Scan for the cell matching the given text and deliver its (X, Y) coordinate at center. 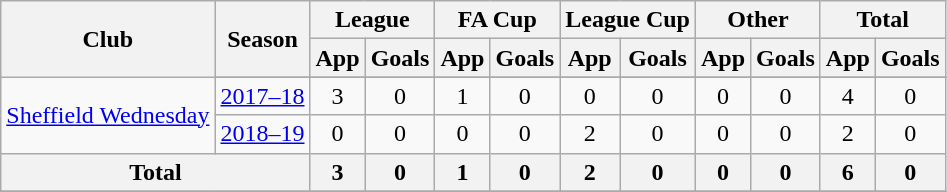
Sheffield Wednesday (108, 115)
2018–19 (262, 134)
League (372, 20)
4 (848, 96)
Other (758, 20)
6 (848, 172)
FA Cup (498, 20)
Club (108, 39)
2017–18 (262, 96)
Season (262, 39)
League Cup (628, 20)
